From the cell containing the given text, extract its center point as [X, Y] coordinate. 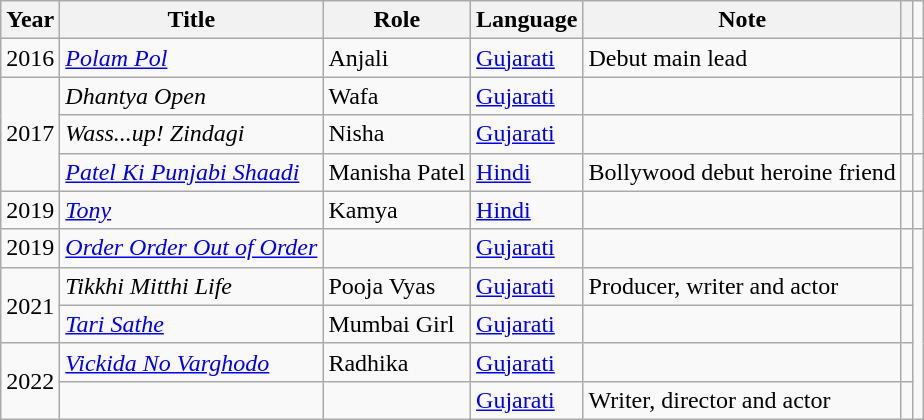
Tari Sathe [192, 324]
Pooja Vyas [397, 286]
Language [527, 20]
Wass...up! Zindagi [192, 134]
Wafa [397, 96]
Bollywood debut heroine friend [742, 172]
Year [30, 20]
Vickida No Varghodo [192, 362]
Tikkhi Mitthi Life [192, 286]
Radhika [397, 362]
Dhantya Open [192, 96]
Tony [192, 210]
2022 [30, 381]
2016 [30, 58]
2021 [30, 305]
Polam Pol [192, 58]
Mumbai Girl [397, 324]
Manisha Patel [397, 172]
Debut main lead [742, 58]
Title [192, 20]
Anjali [397, 58]
Producer, writer and actor [742, 286]
Role [397, 20]
Order Order Out of Order [192, 248]
2017 [30, 134]
Note [742, 20]
Patel Ki Punjabi Shaadi [192, 172]
Kamya [397, 210]
Nisha [397, 134]
Writer, director and actor [742, 400]
